From the cell containing the given text, extract its center point as [x, y] coordinate. 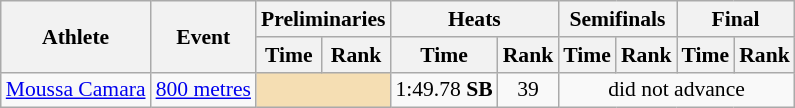
Athlete [76, 36]
Moussa Camara [76, 90]
39 [528, 90]
Semifinals [617, 19]
Heats [474, 19]
Event [204, 36]
1:49.78 SB [444, 90]
Final [735, 19]
Preliminaries [323, 19]
did not advance [676, 90]
800 metres [204, 90]
